Find where the given text appears and provide that cell's center as [x, y] coordinate. 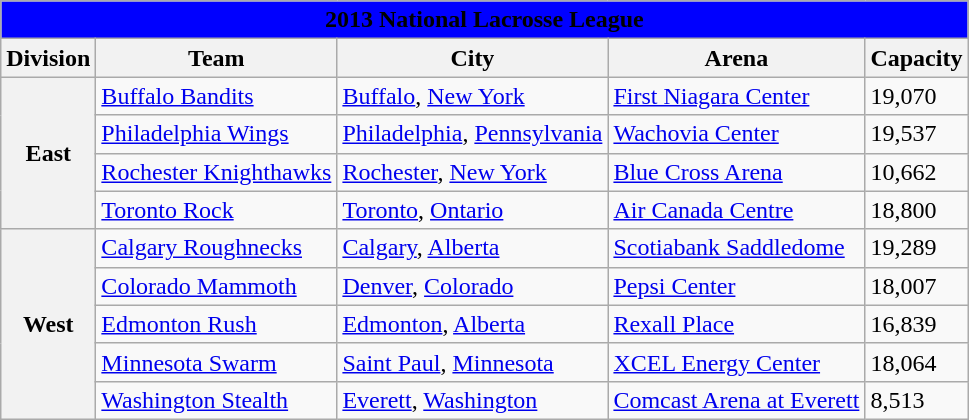
19,537 [916, 134]
Edmonton Rush [216, 324]
18,800 [916, 210]
Toronto Rock [216, 210]
Everett, Washington [472, 400]
Denver, Colorado [472, 286]
Blue Cross Arena [736, 172]
2013 National Lacrosse League [484, 20]
First Niagara Center [736, 96]
Rexall Place [736, 324]
Philadelphia, Pennsylvania [472, 134]
Buffalo, New York [472, 96]
10,662 [916, 172]
XCEL Energy Center [736, 362]
City [472, 58]
Air Canada Centre [736, 210]
Philadelphia Wings [216, 134]
Edmonton, Alberta [472, 324]
Scotiabank Saddledome [736, 248]
Rochester, New York [472, 172]
16,839 [916, 324]
Division [48, 58]
Arena [736, 58]
19,070 [916, 96]
Team [216, 58]
Colorado Mammoth [216, 286]
Calgary Roughnecks [216, 248]
18,064 [916, 362]
Calgary, Alberta [472, 248]
Toronto, Ontario [472, 210]
Rochester Knighthawks [216, 172]
Minnesota Swarm [216, 362]
Capacity [916, 58]
Wachovia Center [736, 134]
Buffalo Bandits [216, 96]
19,289 [916, 248]
Pepsi Center [736, 286]
Saint Paul, Minnesota [472, 362]
Comcast Arena at Everett [736, 400]
Washington Stealth [216, 400]
East [48, 153]
West [48, 324]
18,007 [916, 286]
8,513 [916, 400]
